For the text-containing cell, return its midpoint in [X, Y] coordinate format. 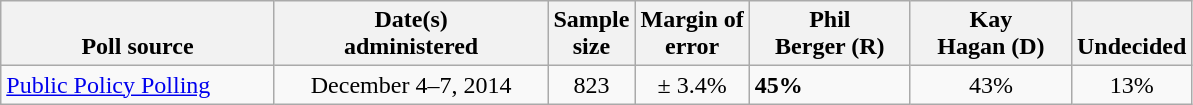
Public Policy Polling [138, 85]
Margin oferror [692, 34]
Undecided [1131, 34]
KayHagan (D) [990, 34]
PhilBerger (R) [830, 34]
823 [592, 85]
43% [990, 85]
Date(s)administered [411, 34]
45% [830, 85]
13% [1131, 85]
December 4–7, 2014 [411, 85]
± 3.4% [692, 85]
Samplesize [592, 34]
Poll source [138, 34]
